Return the (X, Y) coordinate for the center point of the cell that contains the specified text.  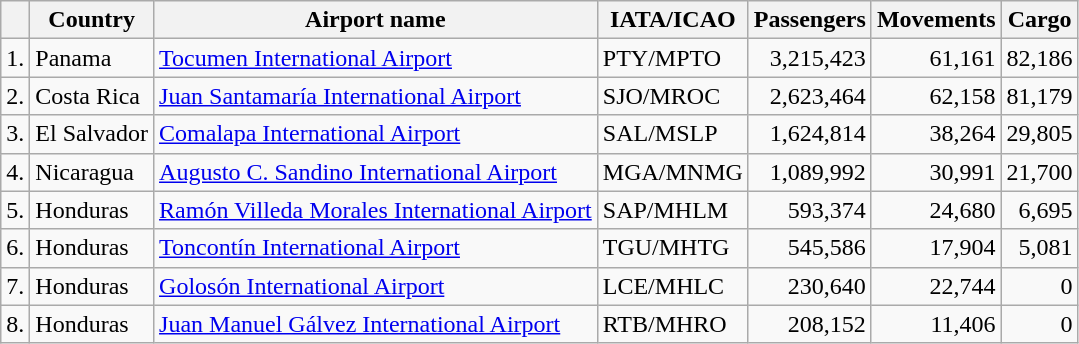
5,081 (1040, 248)
RTB/MHRO (672, 324)
El Salvador (92, 134)
SAL/MSLP (672, 134)
Comalapa International Airport (376, 134)
8. (16, 324)
Airport name (376, 20)
7. (16, 286)
38,264 (936, 134)
4. (16, 172)
61,161 (936, 58)
230,640 (810, 286)
Augusto C. Sandino International Airport (376, 172)
Toncontín International Airport (376, 248)
Juan Manuel Gálvez International Airport (376, 324)
Country (92, 20)
6. (16, 248)
545,586 (810, 248)
81,179 (1040, 96)
24,680 (936, 210)
62,158 (936, 96)
208,152 (810, 324)
Costa Rica (92, 96)
Cargo (1040, 20)
22,744 (936, 286)
1,089,992 (810, 172)
PTY/MPTO (672, 58)
3. (16, 134)
Movements (936, 20)
1. (16, 58)
21,700 (1040, 172)
1,624,814 (810, 134)
30,991 (936, 172)
TGU/MHTG (672, 248)
Juan Santamaría International Airport (376, 96)
Ramón Villeda Morales International Airport (376, 210)
17,904 (936, 248)
11,406 (936, 324)
Nicaragua (92, 172)
5. (16, 210)
29,805 (1040, 134)
593,374 (810, 210)
SAP/MHLM (672, 210)
2. (16, 96)
SJO/MROC (672, 96)
82,186 (1040, 58)
Tocumen International Airport (376, 58)
Passengers (810, 20)
6,695 (1040, 210)
LCE/MHLC (672, 286)
Golosón International Airport (376, 286)
2,623,464 (810, 96)
MGA/MNMG (672, 172)
Panama (92, 58)
3,215,423 (810, 58)
IATA/ICAO (672, 20)
